Pinpoint the cell where the given text exists, returning its (x, y) midpoint coordinate. 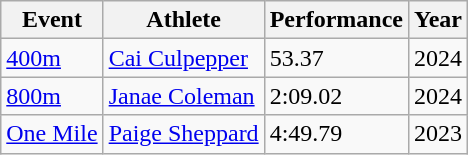
53.37 (336, 58)
Event (52, 20)
Athlete (184, 20)
Year (438, 20)
One Mile (52, 134)
Cai Culpepper (184, 58)
Performance (336, 20)
400m (52, 58)
800m (52, 96)
2023 (438, 134)
Paige Sheppard (184, 134)
Janae Coleman (184, 96)
2:09.02 (336, 96)
4:49.79 (336, 134)
